Locate the cell with the specified text and output its [x, y] center coordinate. 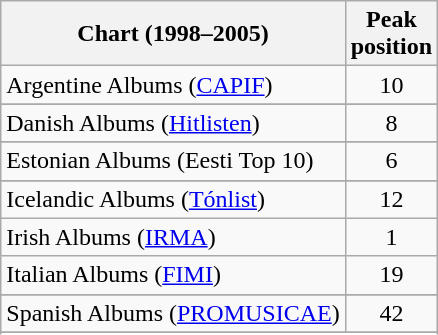
Italian Albums (FIMI) [173, 275]
Irish Albums (IRMA) [173, 237]
Peakposition [391, 34]
Argentine Albums (CAPIF) [173, 85]
10 [391, 85]
Estonian Albums (Eesti Top 10) [173, 161]
12 [391, 199]
Icelandic Albums (Tónlist) [173, 199]
19 [391, 275]
1 [391, 237]
6 [391, 161]
Danish Albums (Hitlisten) [173, 123]
42 [391, 313]
Chart (1998–2005) [173, 34]
8 [391, 123]
Spanish Albums (PROMUSICAE) [173, 313]
